Search for the cell housing the specified text and yield its (x, y) center coordinate. 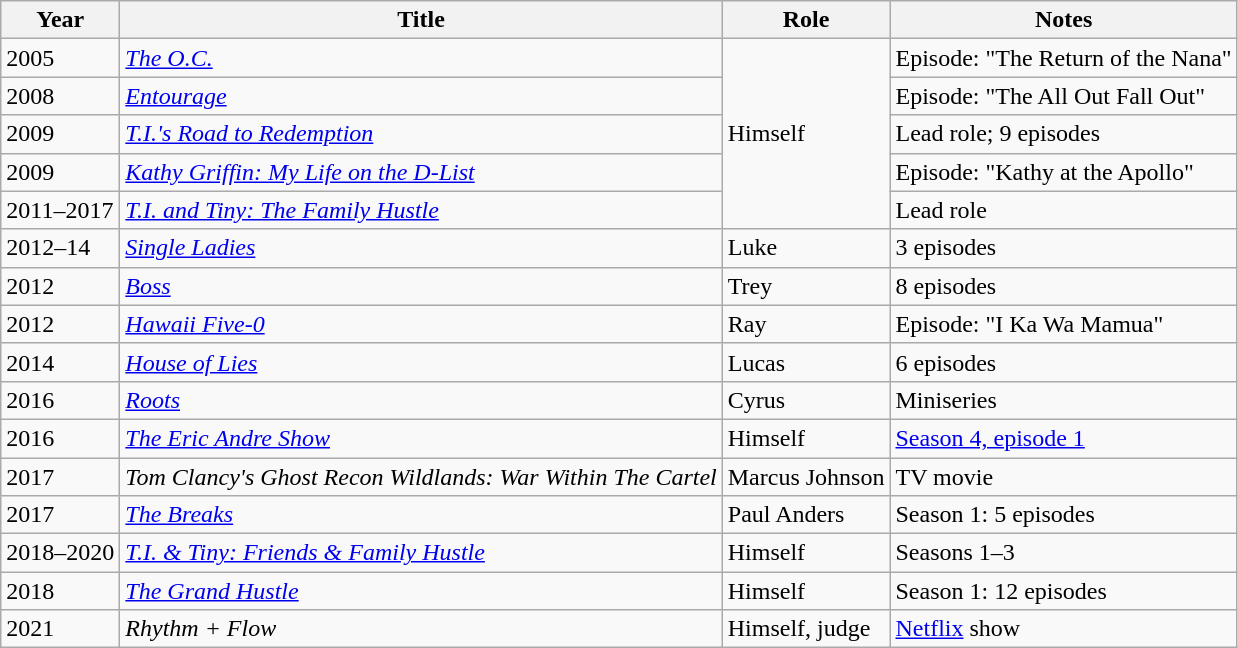
Ray (806, 324)
Season 1: 5 episodes (1064, 515)
Boss (421, 286)
2018 (60, 591)
2021 (60, 629)
Hawaii Five-0 (421, 324)
Lead role (1064, 210)
Netflix show (1064, 629)
Luke (806, 248)
Episode: "I Ka Wa Mamua" (1064, 324)
Rhythm + Flow (421, 629)
The O.C. (421, 58)
Notes (1064, 20)
Episode: "Kathy at the Apollo" (1064, 172)
T.I. & Tiny: Friends & Family Hustle (421, 553)
3 episodes (1064, 248)
2008 (60, 96)
Marcus Johnson (806, 477)
T.I. and Tiny: The Family Hustle (421, 210)
2014 (60, 362)
Entourage (421, 96)
Lead role; 9 episodes (1064, 134)
House of Lies (421, 362)
Year (60, 20)
Episode: "The All Out Fall Out" (1064, 96)
2018–2020 (60, 553)
Cyrus (806, 400)
Title (421, 20)
Single Ladies (421, 248)
2012–14 (60, 248)
2011–2017 (60, 210)
Kathy Griffin: My Life on the D-List (421, 172)
Tom Clancy's Ghost Recon Wildlands: War Within The Cartel (421, 477)
Himself, judge (806, 629)
T.I.'s Road to Redemption (421, 134)
Trey (806, 286)
8 episodes (1064, 286)
Role (806, 20)
Episode: "The Return of the Nana" (1064, 58)
Seasons 1–3 (1064, 553)
Roots (421, 400)
TV movie (1064, 477)
The Eric Andre Show (421, 438)
Season 1: 12 episodes (1064, 591)
6 episodes (1064, 362)
Lucas (806, 362)
Paul Anders (806, 515)
The Grand Hustle (421, 591)
Season 4, episode 1 (1064, 438)
2005 (60, 58)
The Breaks (421, 515)
Miniseries (1064, 400)
